Output the [x, y] coordinate of the center of the cell containing the given text.  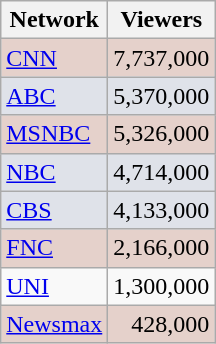
FNC [54, 248]
428,000 [162, 324]
7,737,000 [162, 58]
ABC [54, 96]
4,133,000 [162, 210]
Newsmax [54, 324]
CBS [54, 210]
MSNBC [54, 134]
2,166,000 [162, 248]
5,370,000 [162, 96]
Network [54, 20]
UNI [54, 286]
NBC [54, 172]
1,300,000 [162, 286]
4,714,000 [162, 172]
5,326,000 [162, 134]
CNN [54, 58]
Viewers [162, 20]
